Return (X, Y) of the center of cell containing provided text 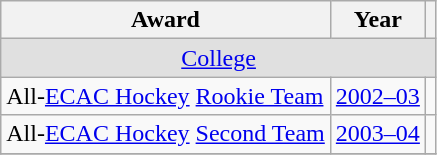
All-ECAC Hockey Second Team (166, 134)
College (219, 58)
2003–04 (378, 134)
All-ECAC Hockey Rookie Team (166, 96)
Year (378, 20)
2002–03 (378, 96)
Award (166, 20)
